From the cell containing the given text, extract its center point as [X, Y] coordinate. 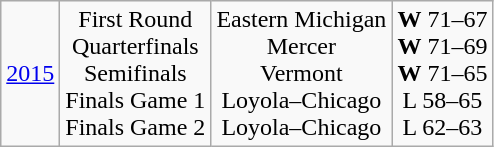
First RoundQuarterfinalsSemifinalsFinals Game 1Finals Game 2 [136, 74]
2015 [30, 74]
Eastern MichiganMercerVermontLoyola–ChicagoLoyola–Chicago [302, 74]
W 71–67W 71–69W 71–65L 58–65L 62–63 [442, 74]
